Determine the [X, Y] coordinate at the center of the cell enclosing the given text.  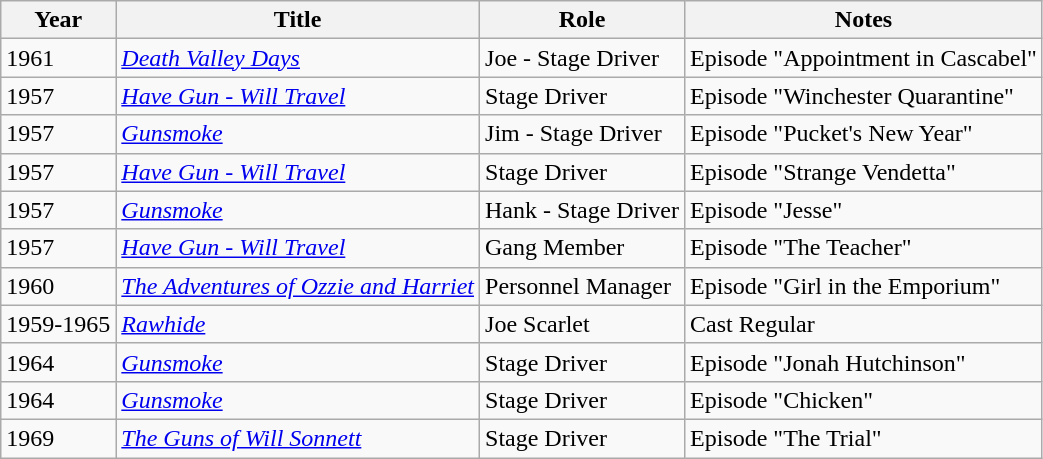
Joe Scarlet [582, 324]
Episode "The Trial" [864, 438]
Rawhide [298, 324]
Title [298, 20]
Death Valley Days [298, 58]
Hank - Stage Driver [582, 210]
1960 [58, 286]
Episode "Jesse" [864, 210]
Personnel Manager [582, 286]
Episode "Appointment in Cascabel" [864, 58]
Episode "Strange Vendetta" [864, 172]
The Adventures of Ozzie and Harriet [298, 286]
1961 [58, 58]
Episode "The Teacher" [864, 248]
Cast Regular [864, 324]
Notes [864, 20]
Gang Member [582, 248]
1969 [58, 438]
Episode "Pucket's New Year" [864, 134]
Episode "Chicken" [864, 400]
The Guns of Will Sonnett [298, 438]
Jim - Stage Driver [582, 134]
1959-1965 [58, 324]
Episode "Girl in the Emporium" [864, 286]
Episode "Winchester Quarantine" [864, 96]
Joe - Stage Driver [582, 58]
Year [58, 20]
Episode "Jonah Hutchinson" [864, 362]
Role [582, 20]
